Scan for the cell matching the given text and deliver its (X, Y) coordinate at center. 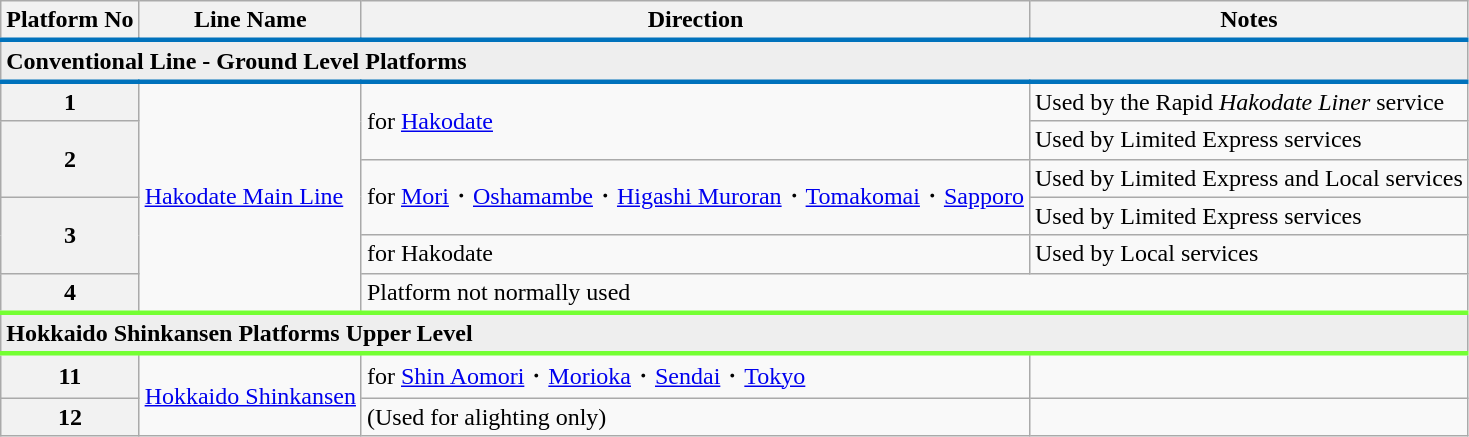
11 (70, 376)
2 (70, 159)
Platform No (70, 21)
Direction (695, 21)
(Used for alighting only) (695, 417)
Hakodate Main Line (250, 196)
Used by Limited Express and Local services (1248, 178)
Used by Local services (1248, 254)
4 (70, 293)
Platform not normally used (914, 293)
12 (70, 417)
for Shin Aomori・Morioka・Sendai・Tokyo (695, 376)
Notes (1248, 21)
Hokkaido Shinkansen (250, 395)
for Mori・Oshamambe・Higashi Muroran・Tomakomai・Sapporo (695, 197)
Hokkaido Shinkansen Platforms Upper Level (735, 334)
Conventional Line - Ground Level Platforms (735, 60)
Line Name (250, 21)
1 (70, 101)
Used by the Rapid Hakodate Liner service (1248, 101)
3 (70, 235)
